Locate the cell with the specified text and output its [x, y] center coordinate. 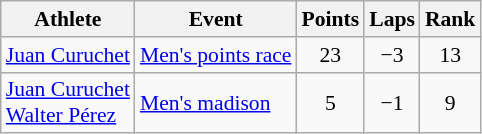
9 [450, 102]
Points [330, 19]
13 [450, 55]
−1 [392, 102]
Men's points race [216, 55]
Laps [392, 19]
Event [216, 19]
23 [330, 55]
Juan CuruchetWalter Pérez [68, 102]
Juan Curuchet [68, 55]
Rank [450, 19]
Men's madison [216, 102]
5 [330, 102]
Athlete [68, 19]
−3 [392, 55]
